Return [X, Y] of the center of cell containing provided text 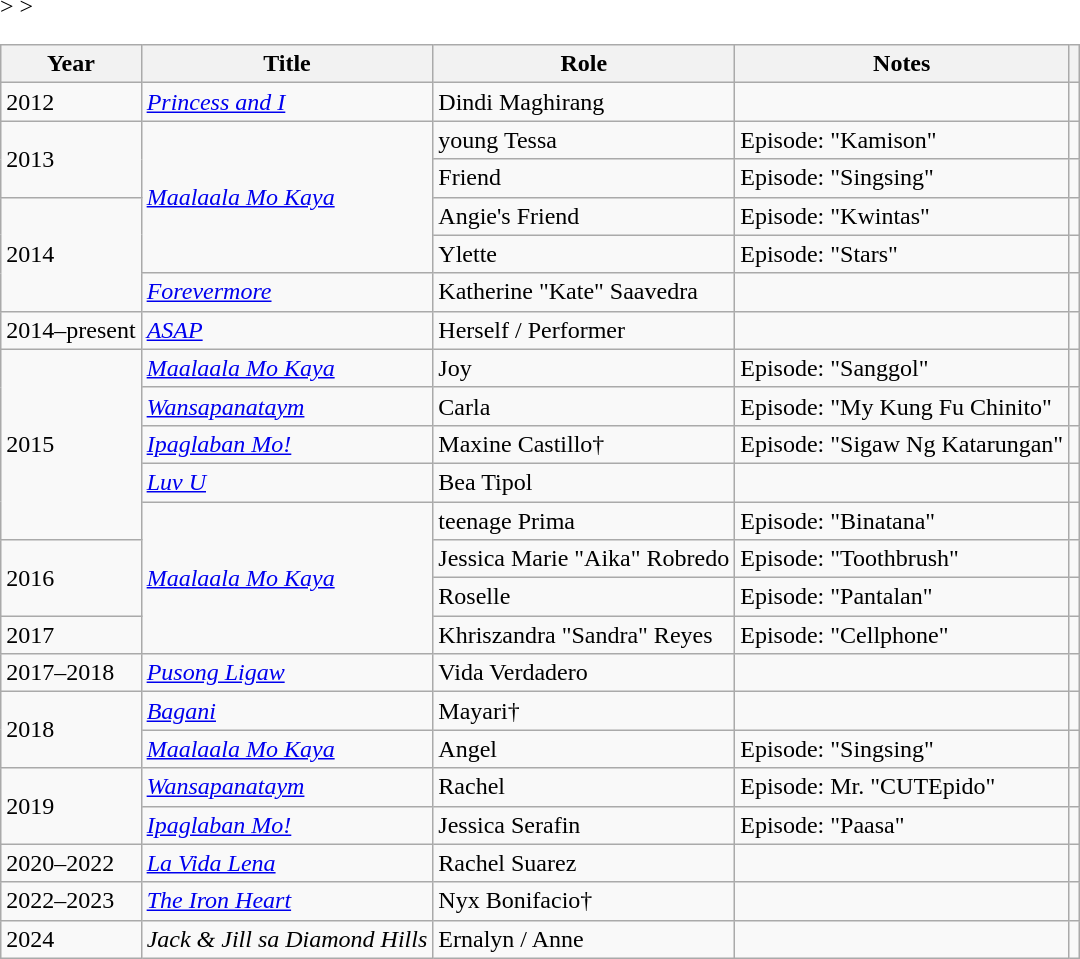
Episode: "Kamison" [902, 140]
Nyx Bonifacio† [584, 901]
2019 [71, 806]
2018 [71, 730]
Episode: "Kwintas" [902, 216]
Jessica Serafin [584, 825]
2020–2022 [71, 863]
Episode: "Paasa" [902, 825]
Episode: Mr. "CUTEpido" [902, 787]
Episode: "Stars" [902, 254]
Angel [584, 749]
Angie's Friend [584, 216]
2013 [71, 159]
2016 [71, 578]
Luv U [287, 482]
2024 [71, 939]
Episode: "Sigaw Ng Katarungan" [902, 444]
Rachel [584, 787]
Vida Verdadero [584, 673]
Notes [902, 64]
2012 [71, 102]
2014 [71, 254]
2017 [71, 635]
Jessica Marie "Aika" Robredo [584, 559]
Friend [584, 178]
Dindi Maghirang [584, 102]
Role [584, 64]
Forevermore [287, 292]
2022–2023 [71, 901]
Title [287, 64]
Episode: "Pantalan" [902, 597]
Pusong Ligaw [287, 673]
Episode: "Sanggol" [902, 368]
Bea Tipol [584, 482]
Roselle [584, 597]
Ylette [584, 254]
Herself / Performer [584, 330]
Year [71, 64]
Ernalyn / Anne [584, 939]
Katherine "Kate" Saavedra [584, 292]
Khriszandra "Sandra" Reyes [584, 635]
Mayari† [584, 711]
Maxine Castillo† [584, 444]
ASAP [287, 330]
The Iron Heart [287, 901]
Episode: "My Kung Fu Chinito" [902, 406]
La Vida Lena [287, 863]
Princess and I [287, 102]
Joy [584, 368]
2015 [71, 444]
Episode: "Cellphone" [902, 635]
2017–2018 [71, 673]
young Tessa [584, 140]
Rachel Suarez [584, 863]
Jack & Jill sa Diamond Hills [287, 939]
Episode: "Toothbrush" [902, 559]
Carla [584, 406]
Bagani [287, 711]
teenage Prima [584, 521]
2014–present [71, 330]
Episode: "Binatana" [902, 521]
